Output the (x, y) coordinate of the center of the cell containing the given text.  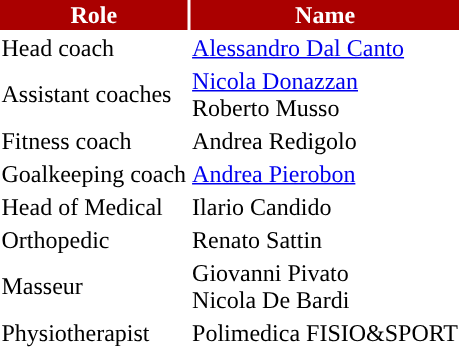
Head of Medical (94, 207)
Assistant coaches (94, 94)
Masseur (94, 286)
Orthopedic (94, 240)
Head coach (94, 48)
Role (94, 15)
Fitness coach (94, 141)
Goalkeeping coach (94, 174)
